Find where the given text appears and provide that cell's center as [X, Y] coordinate. 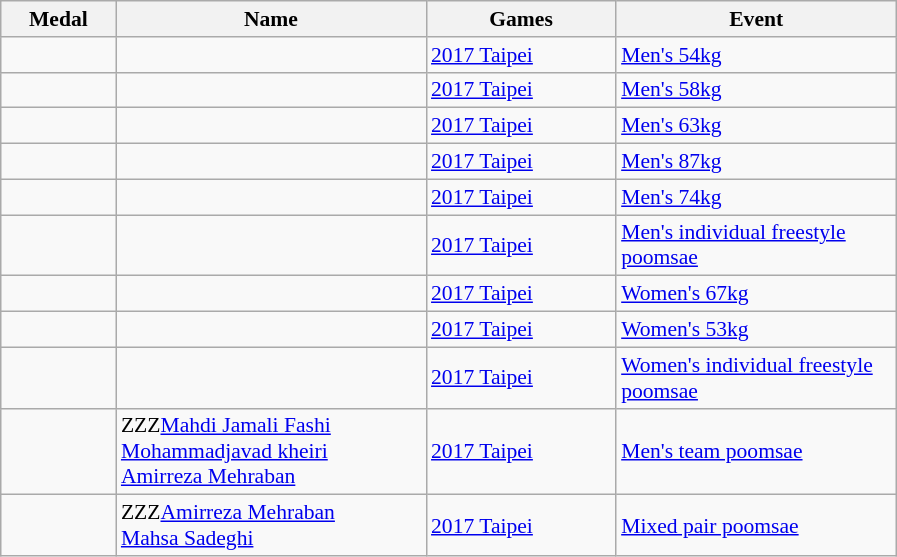
Men's team poomsae [756, 452]
Men's 58kg [756, 90]
Women's 67kg [756, 294]
Medal [58, 19]
Mixed pair poomsae [756, 526]
Games [521, 19]
Women's individual freestyle poomsae [756, 378]
ZZZAmirreza MehrabanMahsa Sadeghi [271, 526]
ZZZMahdi Jamali FashiMohammadjavad kheiriAmirreza Mehraban [271, 452]
Event [756, 19]
Name [271, 19]
Women's 53kg [756, 330]
Men's individual freestyle poomsae [756, 246]
Men's 54kg [756, 55]
Men's 87kg [756, 162]
Men's 63kg [756, 126]
Men's 74kg [756, 197]
